Find where the given text appears and provide that cell's center as (X, Y) coordinate. 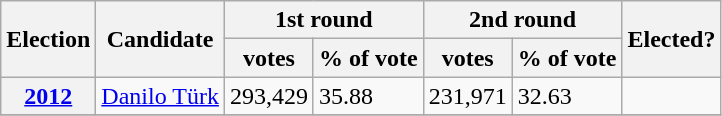
1st round (324, 20)
2nd round (522, 20)
Election (48, 39)
Elected? (672, 39)
293,429 (268, 96)
Candidate (160, 39)
35.88 (368, 96)
32.63 (567, 96)
231,971 (468, 96)
2012 (48, 96)
Danilo Türk (160, 96)
